Identify which cell holds the provided text, then report its [x, y] central coordinate. 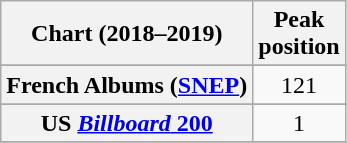
1 [299, 123]
French Albums (SNEP) [127, 85]
Chart (2018–2019) [127, 34]
Peakposition [299, 34]
US Billboard 200 [127, 123]
121 [299, 85]
